Identify which cell holds the provided text, then report its [X, Y] central coordinate. 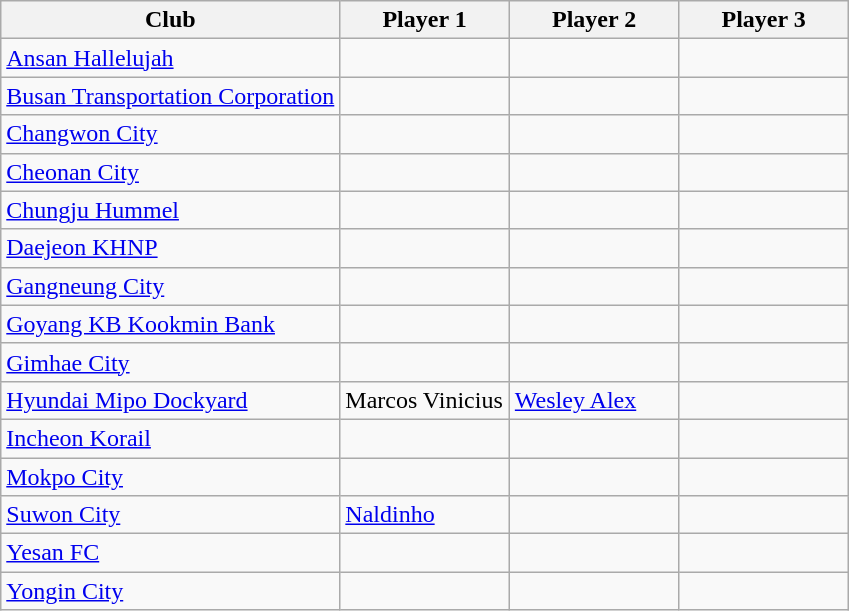
Gangneung City [170, 286]
Suwon City [170, 515]
Mokpo City [170, 477]
Naldinho [425, 515]
Changwon City [170, 134]
Incheon Korail [170, 438]
Wesley Alex [594, 400]
Club [170, 20]
Cheonan City [170, 172]
Goyang KB Kookmin Bank [170, 324]
Daejeon KHNP [170, 248]
Player 1 [425, 20]
Hyundai Mipo Dockyard [170, 400]
Marcos Vinicius [425, 400]
Ansan Hallelujah [170, 58]
Player 3 [764, 20]
Gimhae City [170, 362]
Busan Transportation Corporation [170, 96]
Yesan FC [170, 553]
Yongin City [170, 591]
Chungju Hummel [170, 210]
Player 2 [594, 20]
